Return [x, y] of the center of cell containing provided text 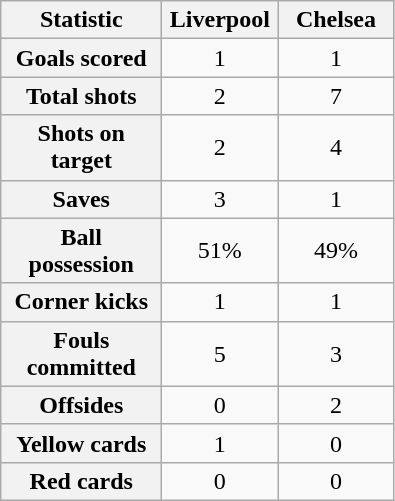
7 [336, 96]
Liverpool [220, 20]
Goals scored [82, 58]
Offsides [82, 405]
Saves [82, 199]
Chelsea [336, 20]
Corner kicks [82, 302]
51% [220, 250]
Ball possession [82, 250]
Statistic [82, 20]
Total shots [82, 96]
5 [220, 354]
Shots on target [82, 148]
Yellow cards [82, 443]
4 [336, 148]
49% [336, 250]
Fouls committed [82, 354]
Red cards [82, 481]
